Search for the cell housing the specified text and yield its [x, y] center coordinate. 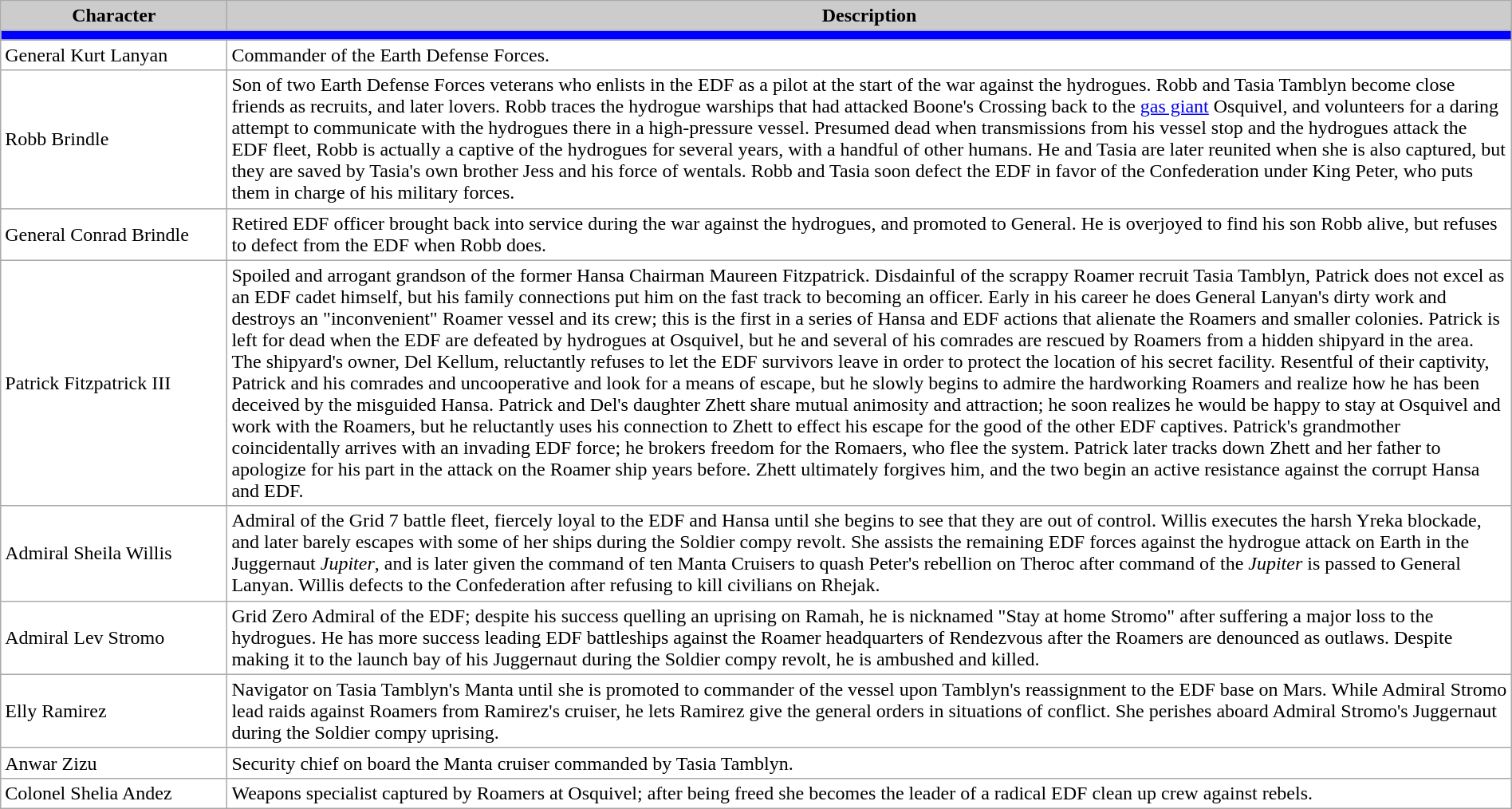
Commander of the Earth Defense Forces. [869, 55]
Character [114, 16]
General Conrad Brindle [114, 235]
Anwar Zizu [114, 763]
Patrick Fitzpatrick III [114, 383]
Admiral Sheila Willis [114, 554]
Security chief on board the Manta cruiser commanded by Tasia Tamblyn. [869, 763]
Admiral Lev Stromo [114, 637]
Elly Ramirez [114, 711]
General Kurt Lanyan [114, 55]
Description [869, 16]
Weapons specialist captured by Roamers at Osquivel; after being freed she becomes the leader of a radical EDF clean up crew against rebels. [869, 793]
Colonel Shelia Andez [114, 793]
Robb Brindle [114, 139]
